From the cell containing the given text, extract its center point as [X, Y] coordinate. 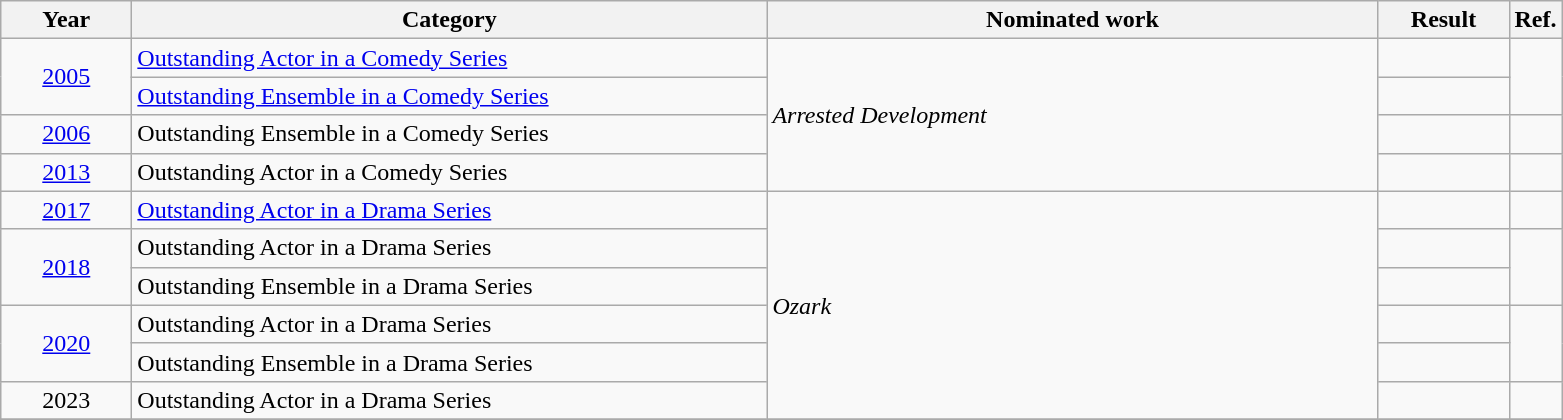
2005 [66, 77]
2017 [66, 210]
2023 [66, 400]
Result [1444, 20]
Nominated work [1072, 20]
Arrested Development [1072, 115]
Category [450, 20]
Year [66, 20]
2006 [66, 134]
2018 [66, 267]
2013 [66, 172]
Ozark [1072, 305]
2020 [66, 343]
Ref. [1536, 20]
